Pinpoint the cell where the given text exists, returning its (X, Y) midpoint coordinate. 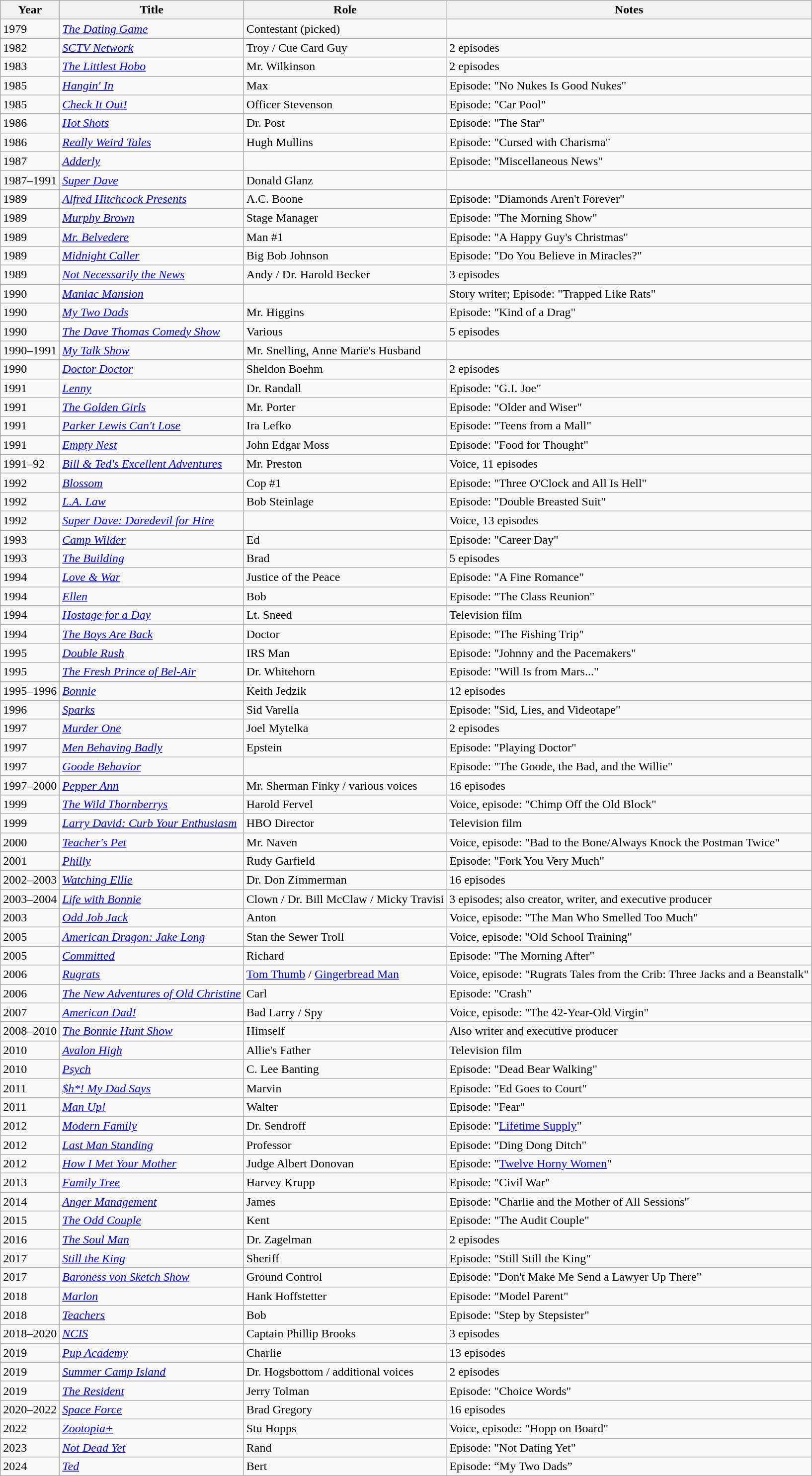
Hangin' In (152, 85)
Captain Phillip Brooks (345, 1334)
Episode: "No Nukes Is Good Nukes" (629, 85)
Dr. Post (345, 123)
The Fresh Prince of Bel-Air (152, 672)
Episode: "The Morning After" (629, 956)
Really Weird Tales (152, 142)
Larry David: Curb Your Enthusiasm (152, 823)
2013 (30, 1183)
Cop #1 (345, 483)
1990–1991 (30, 350)
Murphy Brown (152, 218)
Check It Out! (152, 104)
Episode: "G.I. Joe" (629, 388)
Andy / Dr. Harold Becker (345, 275)
Love & War (152, 577)
1991–92 (30, 464)
Marlon (152, 1296)
2024 (30, 1467)
The Soul Man (152, 1239)
IRS Man (345, 653)
$h*! My Dad Says (152, 1088)
Still the King (152, 1258)
Year (30, 10)
Episode: "Crash" (629, 993)
Sheriff (345, 1258)
Dr. Sendroff (345, 1126)
Various (345, 331)
Alfred Hitchcock Presents (152, 199)
2022 (30, 1428)
Episode: "Step by Stepsister" (629, 1315)
Episode: "Food for Thought" (629, 445)
Doctor (345, 634)
Harvey Krupp (345, 1183)
Keith Jedzik (345, 691)
Notes (629, 10)
Episode: "Fear" (629, 1107)
Zootopia+ (152, 1428)
Donald Glanz (345, 180)
Himself (345, 1031)
Episode: "Miscellaneous News" (629, 161)
3 episodes; also creator, writer, and executive producer (629, 899)
Contestant (picked) (345, 29)
Watching Ellie (152, 880)
Hostage for a Day (152, 615)
Mr. Belvedere (152, 237)
L.A. Law (152, 501)
Episode: "The Audit Couple" (629, 1221)
Summer Camp Island (152, 1372)
Pup Academy (152, 1353)
Maniac Mansion (152, 294)
Episode: "Diamonds Aren't Forever" (629, 199)
Man Up! (152, 1107)
Big Bob Johnson (345, 256)
1995–1996 (30, 691)
HBO Director (345, 823)
The New Adventures of Old Christine (152, 993)
Role (345, 10)
Midnight Caller (152, 256)
Empty Nest (152, 445)
Max (345, 85)
Carl (345, 993)
1987–1991 (30, 180)
Voice, episode: "Hopp on Board" (629, 1428)
Voice, episode: "The 42-Year-Old Virgin" (629, 1012)
Episode: "Ding Dong Ditch" (629, 1145)
Voice, episode: "The Man Who Smelled Too Much" (629, 918)
2023 (30, 1448)
Sparks (152, 710)
Double Rush (152, 653)
Rugrats (152, 975)
Man #1 (345, 237)
Bonnie (152, 691)
Bad Larry / Spy (345, 1012)
1987 (30, 161)
Episode: "Johnny and the Pacemakers" (629, 653)
Blossom (152, 483)
Mr. Naven (345, 842)
Men Behaving Badly (152, 747)
Episode: "Do You Believe in Miracles?" (629, 256)
American Dad! (152, 1012)
James (345, 1202)
Camp Wilder (152, 539)
Pepper Ann (152, 785)
Episode: "Career Day" (629, 539)
Rand (345, 1448)
Ira Lefko (345, 426)
Dr. Hogsbottom / additional voices (345, 1372)
Episode: "Choice Words" (629, 1391)
1997–2000 (30, 785)
2008–2010 (30, 1031)
Story writer; Episode: "Trapped Like Rats" (629, 294)
Episode: "Don't Make Me Send a Lawyer Up There" (629, 1277)
Richard (345, 956)
The Building (152, 559)
1982 (30, 48)
2003 (30, 918)
Ted (152, 1467)
Voice, episode: "Old School Training" (629, 937)
Odd Job Jack (152, 918)
Last Man Standing (152, 1145)
Sheldon Boehm (345, 369)
Episode: "Lifetime Supply" (629, 1126)
Philly (152, 861)
Bert (345, 1467)
Episode: "The Class Reunion" (629, 596)
Title (152, 10)
Episode: "Will Is from Mars..." (629, 672)
Episode: "Fork You Very Much" (629, 861)
A.C. Boone (345, 199)
Super Dave: Daredevil for Hire (152, 520)
The Wild Thornberrys (152, 804)
John Edgar Moss (345, 445)
Episode: "Three O'Clock and All Is Hell" (629, 483)
Episode: "Sid, Lies, and Videotape" (629, 710)
Hugh Mullins (345, 142)
Brad (345, 559)
Episode: "Dead Bear Walking" (629, 1069)
Rudy Garfield (345, 861)
1996 (30, 710)
Committed (152, 956)
Voice, episode: "Bad to the Bone/Always Knock the Postman Twice" (629, 842)
Modern Family (152, 1126)
Anger Management (152, 1202)
Dr. Don Zimmerman (345, 880)
Harold Fervel (345, 804)
Avalon High (152, 1050)
Space Force (152, 1409)
Ground Control (345, 1277)
Super Dave (152, 180)
Episode: "Car Pool" (629, 104)
Episode: "The Fishing Trip" (629, 634)
The Resident (152, 1391)
Tom Thumb / Gingerbread Man (345, 975)
Episode: "A Fine Romance" (629, 577)
2016 (30, 1239)
Adderly (152, 161)
Episode: "A Happy Guy's Christmas" (629, 237)
2015 (30, 1221)
Professor (345, 1145)
Episode: "The Morning Show" (629, 218)
Anton (345, 918)
The Dating Game (152, 29)
Hank Hoffstetter (345, 1296)
How I Met Your Mother (152, 1164)
Teacher's Pet (152, 842)
C. Lee Banting (345, 1069)
Charlie (345, 1353)
The Boys Are Back (152, 634)
Stan the Sewer Troll (345, 937)
Bill & Ted's Excellent Adventures (152, 464)
2014 (30, 1202)
Episode: "Twelve Horny Women" (629, 1164)
2007 (30, 1012)
Episode: "Not Dating Yet" (629, 1448)
Episode: "Kind of a Drag" (629, 313)
American Dragon: Jake Long (152, 937)
Jerry Tolman (345, 1391)
1983 (30, 67)
Judge Albert Donovan (345, 1164)
2018–2020 (30, 1334)
Walter (345, 1107)
Marvin (345, 1088)
My Talk Show (152, 350)
Baroness von Sketch Show (152, 1277)
Episode: "Charlie and the Mother of All Sessions" (629, 1202)
The Dave Thomas Comedy Show (152, 331)
Lenny (152, 388)
Mr. Wilkinson (345, 67)
Also writer and executive producer (629, 1031)
2003–2004 (30, 899)
Not Necessarily the News (152, 275)
Officer Stevenson (345, 104)
The Bonnie Hunt Show (152, 1031)
The Odd Couple (152, 1221)
Kent (345, 1221)
Goode Behavior (152, 766)
Justice of the Peace (345, 577)
Voice, episode: "Rugrats Tales from the Crib: Three Jacks and a Beanstalk" (629, 975)
2001 (30, 861)
Mr. Higgins (345, 313)
Family Tree (152, 1183)
Dr. Zagelman (345, 1239)
Episode: "Double Breasted Suit" (629, 501)
Ellen (152, 596)
Lt. Sneed (345, 615)
Dr. Whitehorn (345, 672)
Mr. Preston (345, 464)
Clown / Dr. Bill McClaw / Micky Travisi (345, 899)
Voice, 13 episodes (629, 520)
NCIS (152, 1334)
Teachers (152, 1315)
Episode: "The Star" (629, 123)
Episode: "Cursed with Charisma" (629, 142)
Murder One (152, 729)
Not Dead Yet (152, 1448)
Joel Mytelka (345, 729)
Dr. Randall (345, 388)
Mr. Sherman Finky / various voices (345, 785)
Life with Bonnie (152, 899)
Parker Lewis Can't Lose (152, 426)
13 episodes (629, 1353)
Episode: "Ed Goes to Court" (629, 1088)
Allie's Father (345, 1050)
Voice, episode: "Chimp Off the Old Block" (629, 804)
Episode: "Model Parent" (629, 1296)
Episode: "Still Still the King" (629, 1258)
Stage Manager (345, 218)
Mr. Porter (345, 407)
SCTV Network (152, 48)
Episode: "Playing Doctor" (629, 747)
Psych (152, 1069)
2000 (30, 842)
2002–2003 (30, 880)
Epstein (345, 747)
My Two Dads (152, 313)
Doctor Doctor (152, 369)
Stu Hopps (345, 1428)
12 episodes (629, 691)
Hot Shots (152, 123)
The Golden Girls (152, 407)
1979 (30, 29)
2020–2022 (30, 1409)
Bob Steinlage (345, 501)
Mr. Snelling, Anne Marie's Husband (345, 350)
Ed (345, 539)
Troy / Cue Card Guy (345, 48)
Brad Gregory (345, 1409)
Episode: "Older and Wiser" (629, 407)
The Littlest Hobo (152, 67)
Episode: "Civil War" (629, 1183)
Episode: "Teens from a Mall" (629, 426)
Episode: “My Two Dads” (629, 1467)
Sid Varella (345, 710)
Episode: "The Goode, the Bad, and the Willie" (629, 766)
Voice, 11 episodes (629, 464)
